Return the [X, Y] coordinate for the center point of the cell that contains the specified text.  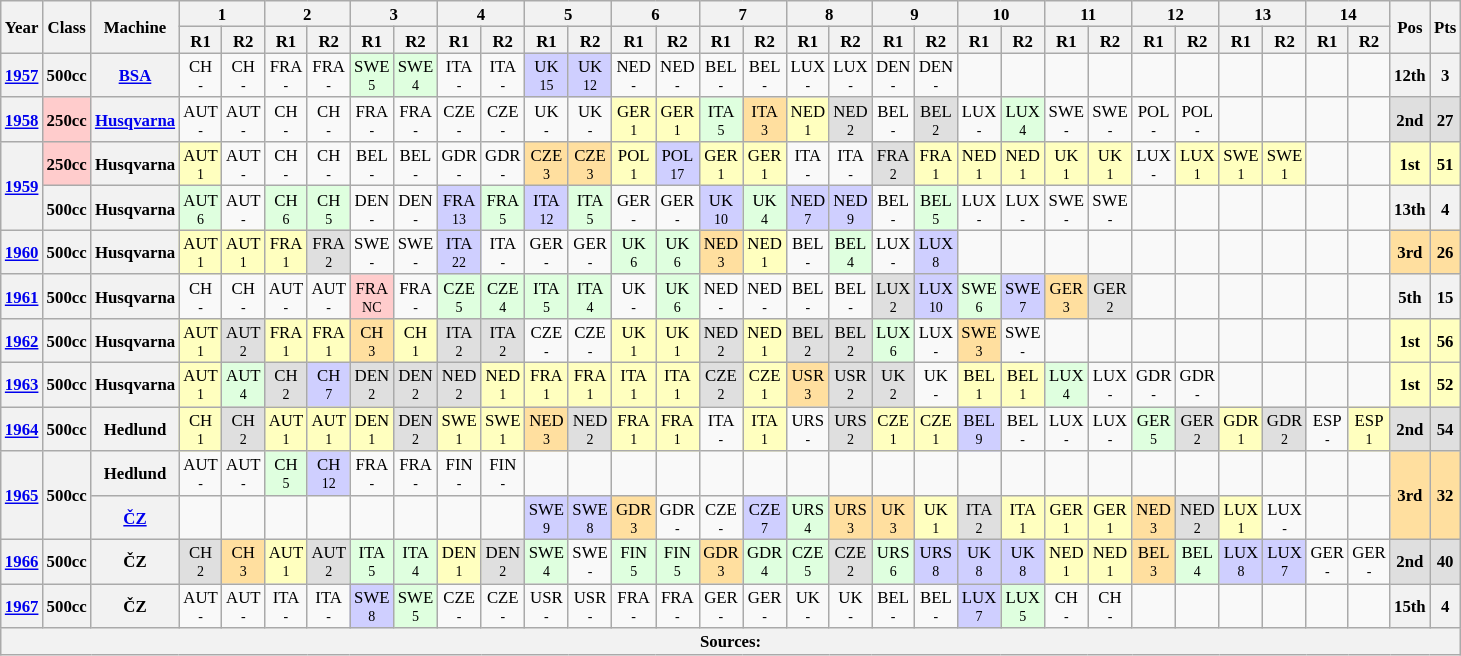
9 [914, 14]
1964 [22, 429]
27 [1446, 120]
6 [656, 14]
5 [568, 14]
40 [1446, 562]
POL17 [678, 164]
15 [1446, 296]
SWE6 [979, 296]
SWE9 [547, 517]
1962 [22, 341]
CH12 [328, 473]
1966 [22, 562]
GER5 [1154, 429]
13 [1262, 14]
26 [1446, 252]
8 [828, 14]
URS3 [850, 517]
1963 [22, 385]
AUT6 [200, 208]
54 [1446, 429]
1957 [22, 75]
ESP- [1327, 429]
1961 [22, 296]
1965 [22, 495]
15th [1410, 606]
1967 [22, 606]
CH7 [328, 385]
ITA12 [547, 208]
LUX10 [936, 296]
CZE7 [765, 517]
12th [1410, 75]
UK4 [765, 208]
UK10 [721, 208]
SWE7 [1023, 296]
POL1 [634, 164]
7 [742, 14]
32 [1446, 495]
BEL5 [936, 208]
UK12 [590, 75]
CZE4 [503, 296]
URS- [808, 429]
LUX5 [1023, 606]
URS2 [850, 429]
BEL3 [1154, 562]
Pts [1446, 27]
1959 [22, 186]
FRA5 [503, 208]
ITA3 [765, 120]
52 [1446, 385]
5th [1410, 296]
1 [222, 14]
1960 [22, 252]
GDR1 [1241, 429]
ITA22 [459, 252]
FRANC [372, 296]
2 [308, 14]
GDR2 [1285, 429]
1958 [22, 120]
Machine [135, 27]
FRA13 [459, 208]
USR3 [808, 385]
BEL9 [979, 429]
SWE3 [979, 341]
UK2 [894, 385]
13th [1410, 208]
56 [1446, 341]
GDR4 [765, 562]
UK3 [894, 517]
LUX2 [894, 296]
11 [1088, 14]
LUX6 [894, 341]
AUT4 [244, 385]
URS4 [808, 517]
Sources: [731, 641]
BSA [135, 75]
Class [67, 27]
URS6 [894, 562]
51 [1446, 164]
URS8 [936, 562]
10 [1000, 14]
GER3 [1067, 296]
12 [1176, 14]
Year [22, 27]
Pos [1410, 27]
NED7 [808, 208]
NED9 [850, 208]
UK15 [547, 75]
USR2 [850, 385]
ESP1 [1369, 429]
CH6 [286, 208]
14 [1348, 14]
